Identify which cell holds the provided text, then report its [x, y] central coordinate. 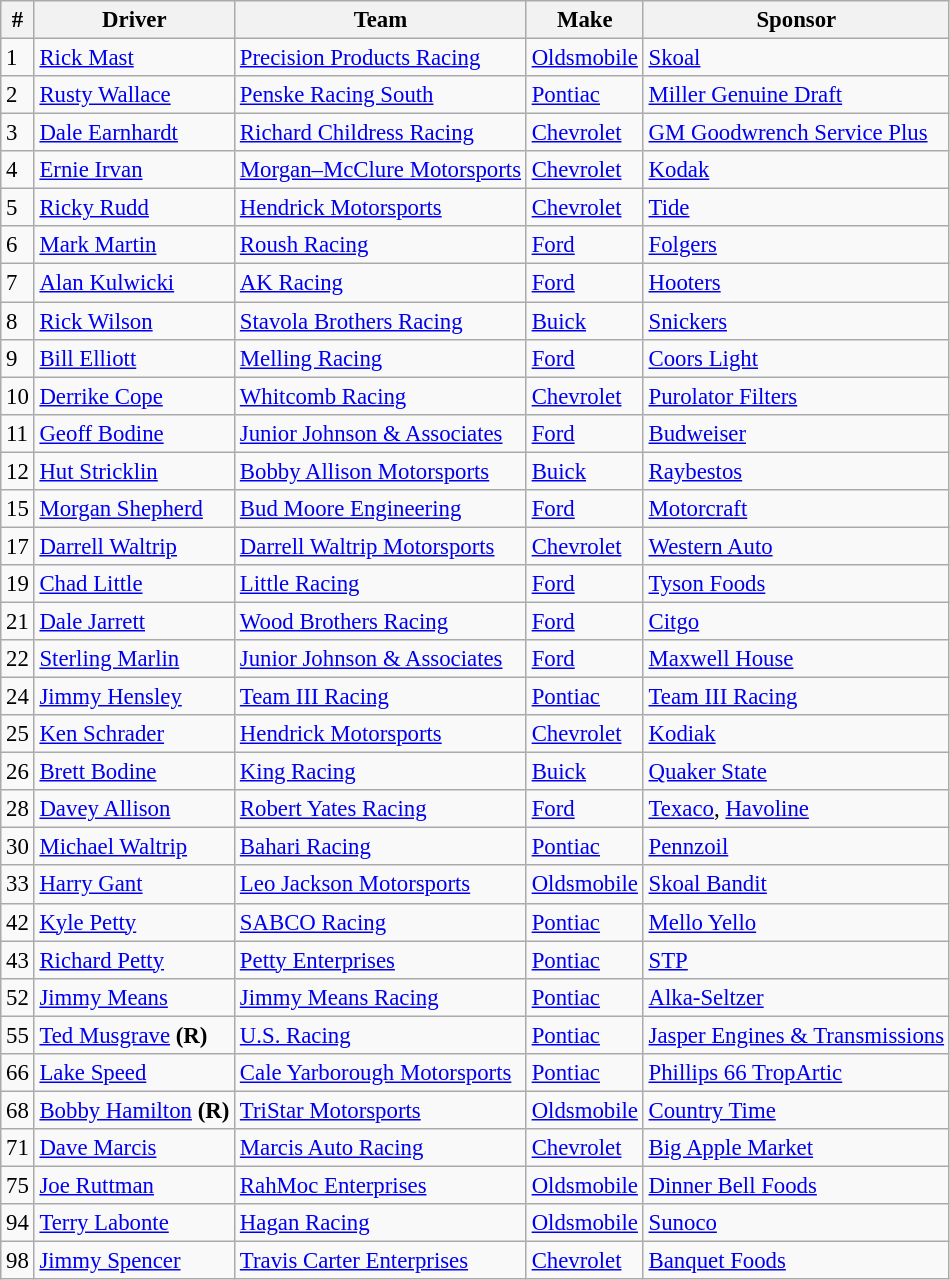
Penske Racing South [381, 95]
19 [18, 584]
Folgers [796, 245]
Ken Schrader [134, 734]
Jimmy Hensley [134, 697]
Leo Jackson Motorsports [381, 885]
Sponsor [796, 20]
RahMoc Enterprises [381, 1185]
Kyle Petty [134, 922]
75 [18, 1185]
Maxwell House [796, 659]
Dale Earnhardt [134, 133]
1 [18, 58]
Precision Products Racing [381, 58]
52 [18, 997]
Dinner Bell Foods [796, 1185]
Pennzoil [796, 847]
4 [18, 170]
Geoff Bodine [134, 433]
Rusty Wallace [134, 95]
Mello Yello [796, 922]
Derrike Cope [134, 396]
Purolator Filters [796, 396]
Harry Gant [134, 885]
28 [18, 809]
Wood Brothers Racing [381, 621]
Skoal [796, 58]
Morgan–McClure Motorsports [381, 170]
Ricky Rudd [134, 208]
U.S. Racing [381, 1035]
Texaco, Havoline [796, 809]
Darrell Waltrip [134, 546]
Citgo [796, 621]
7 [18, 283]
Joe Ruttman [134, 1185]
Robert Yates Racing [381, 809]
GM Goodwrench Service Plus [796, 133]
26 [18, 772]
5 [18, 208]
98 [18, 1261]
9 [18, 358]
Make [584, 20]
Kodiak [796, 734]
Hut Stricklin [134, 471]
8 [18, 321]
Quaker State [796, 772]
17 [18, 546]
94 [18, 1223]
Terry Labonte [134, 1223]
30 [18, 847]
10 [18, 396]
Big Apple Market [796, 1148]
Whitcomb Racing [381, 396]
42 [18, 922]
Team [381, 20]
Lake Speed [134, 1073]
Mark Martin [134, 245]
Petty Enterprises [381, 960]
21 [18, 621]
Rick Wilson [134, 321]
25 [18, 734]
Little Racing [381, 584]
Tyson Foods [796, 584]
68 [18, 1110]
AK Racing [381, 283]
Sterling Marlin [134, 659]
STP [796, 960]
Brett Bodine [134, 772]
Dale Jarrett [134, 621]
Ted Musgrave (R) [134, 1035]
Motorcraft [796, 509]
Miller Genuine Draft [796, 95]
Snickers [796, 321]
Raybestos [796, 471]
Rick Mast [134, 58]
Bobby Allison Motorsports [381, 471]
Banquet Foods [796, 1261]
Jasper Engines & Transmissions [796, 1035]
Kodak [796, 170]
55 [18, 1035]
66 [18, 1073]
Bobby Hamilton (R) [134, 1110]
24 [18, 697]
Phillips 66 TropArtic [796, 1073]
2 [18, 95]
12 [18, 471]
Melling Racing [381, 358]
15 [18, 509]
Alan Kulwicki [134, 283]
Bill Elliott [134, 358]
Jimmy Spencer [134, 1261]
Davey Allison [134, 809]
TriStar Motorsports [381, 1110]
Travis Carter Enterprises [381, 1261]
Skoal Bandit [796, 885]
Morgan Shepherd [134, 509]
Richard Childress Racing [381, 133]
Driver [134, 20]
Western Auto [796, 546]
Ernie Irvan [134, 170]
Michael Waltrip [134, 847]
Richard Petty [134, 960]
Budweiser [796, 433]
Hagan Racing [381, 1223]
Darrell Waltrip Motorsports [381, 546]
Cale Yarborough Motorsports [381, 1073]
Coors Light [796, 358]
King Racing [381, 772]
71 [18, 1148]
Country Time [796, 1110]
Jimmy Means Racing [381, 997]
33 [18, 885]
22 [18, 659]
Tide [796, 208]
3 [18, 133]
43 [18, 960]
Bud Moore Engineering [381, 509]
SABCO Racing [381, 922]
Chad Little [134, 584]
11 [18, 433]
Sunoco [796, 1223]
# [18, 20]
6 [18, 245]
Hooters [796, 283]
Stavola Brothers Racing [381, 321]
Bahari Racing [381, 847]
Marcis Auto Racing [381, 1148]
Roush Racing [381, 245]
Alka-Seltzer [796, 997]
Dave Marcis [134, 1148]
Jimmy Means [134, 997]
